Return (x, y) of the center of cell containing provided text 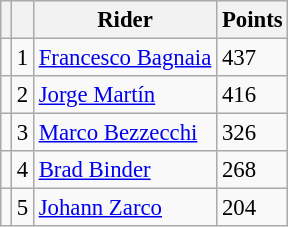
Jorge Martín (124, 95)
Johann Zarco (124, 208)
Rider (124, 20)
437 (252, 58)
268 (252, 170)
4 (22, 170)
204 (252, 208)
1 (22, 58)
326 (252, 133)
5 (22, 208)
2 (22, 95)
416 (252, 95)
Points (252, 20)
Brad Binder (124, 170)
Francesco Bagnaia (124, 58)
Marco Bezzecchi (124, 133)
3 (22, 133)
